Determine the [X, Y] coordinate at the center of the cell enclosing the given text.  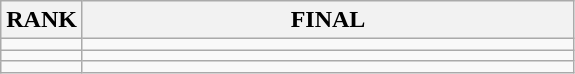
FINAL [328, 20]
RANK [42, 20]
